Locate the cell with the specified text and output its (x, y) center coordinate. 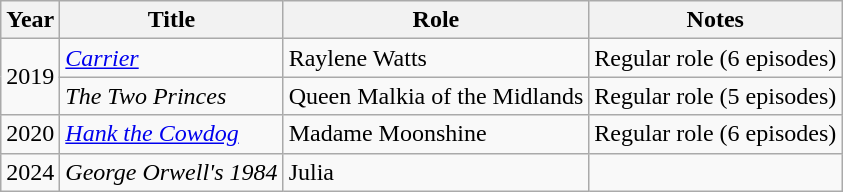
Title (172, 20)
2020 (30, 134)
2019 (30, 77)
2024 (30, 172)
Julia (436, 172)
The Two Princes (172, 96)
Carrier (172, 58)
Regular role (5 episodes) (716, 96)
Queen Malkia of the Midlands (436, 96)
Madame Moonshine (436, 134)
Raylene Watts (436, 58)
George Orwell's 1984 (172, 172)
Year (30, 20)
Hank the Cowdog (172, 134)
Notes (716, 20)
Role (436, 20)
